Pinpoint the cell where the given text exists, returning its [x, y] midpoint coordinate. 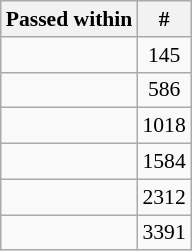
1584 [164, 162]
3391 [164, 233]
Passed within [70, 19]
586 [164, 90]
2312 [164, 197]
145 [164, 55]
# [164, 19]
1018 [164, 126]
